Pinpoint the cell where the given text exists, returning its [X, Y] midpoint coordinate. 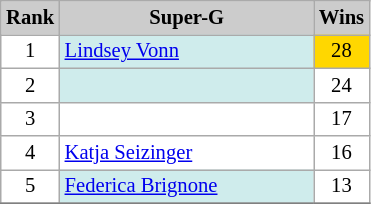
Lindsey Vonn [187, 51]
Wins [342, 17]
4 [30, 153]
Katja Seizinger [187, 153]
5 [30, 186]
24 [342, 85]
16 [342, 153]
1 [30, 51]
13 [342, 186]
28 [342, 51]
17 [342, 119]
3 [30, 119]
2 [30, 85]
Federica Brignone [187, 186]
Rank [30, 17]
Super-G [187, 17]
